Locate the cell with the specified text and output its [X, Y] center coordinate. 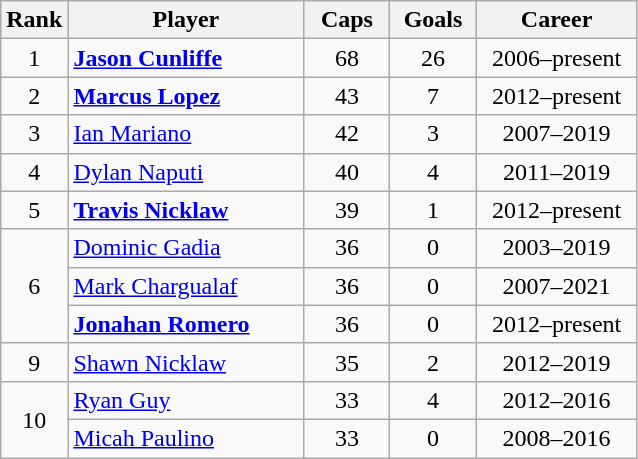
26 [433, 58]
2012–2019 [556, 362]
5 [34, 210]
39 [347, 210]
2007–2021 [556, 286]
2008–2016 [556, 438]
Player [186, 20]
Rank [34, 20]
10 [34, 419]
40 [347, 172]
42 [347, 134]
43 [347, 96]
7 [433, 96]
Travis Nicklaw [186, 210]
68 [347, 58]
Micah Paulino [186, 438]
2012–2016 [556, 400]
2007–2019 [556, 134]
Shawn Nicklaw [186, 362]
Mark Chargualaf [186, 286]
Caps [347, 20]
6 [34, 286]
Ian Mariano [186, 134]
9 [34, 362]
Ryan Guy [186, 400]
Dominic Gadia [186, 248]
Jonahan Romero [186, 324]
35 [347, 362]
Dylan Naputi [186, 172]
Career [556, 20]
Marcus Lopez [186, 96]
Goals [433, 20]
2011–2019 [556, 172]
2003–2019 [556, 248]
2006–present [556, 58]
Jason Cunliffe [186, 58]
